From the cell containing the given text, extract its center point as [x, y] coordinate. 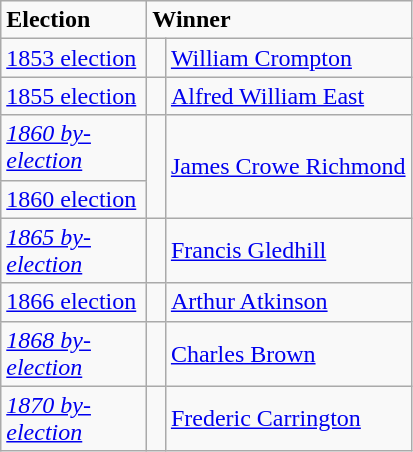
Frederic Carrington [288, 418]
Election [74, 20]
James Crowe Richmond [288, 166]
Francis Gledhill [288, 250]
1853 election [74, 58]
1865 by-election [74, 250]
Charles Brown [288, 354]
1870 by-election [74, 418]
William Crompton [288, 58]
1860 by-election [74, 148]
Arthur Atkinson [288, 302]
Winner [279, 20]
1855 election [74, 96]
1868 by-election [74, 354]
1860 election [74, 199]
1866 election [74, 302]
Alfred William East [288, 96]
